Search for the cell housing the specified text and yield its [X, Y] center coordinate. 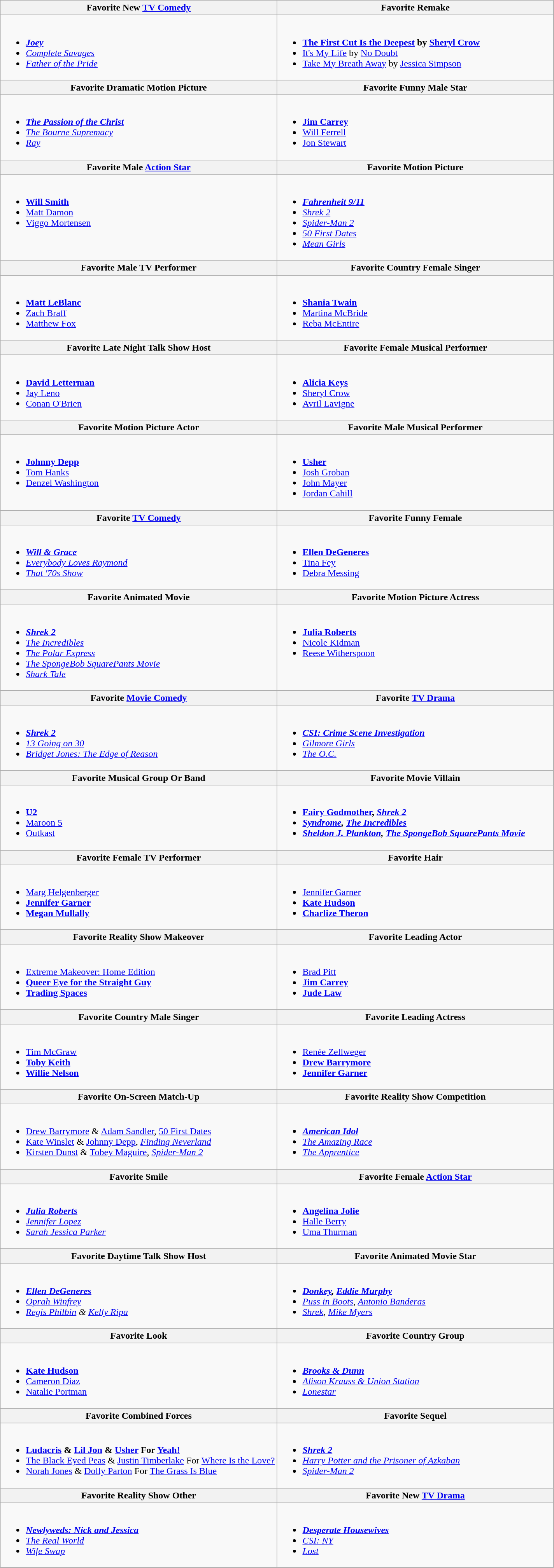
Favorite Male Action Star [138, 167]
Johnny DeppTom HanksDenzel Washington [138, 472]
Favorite Female Action Star [415, 1177]
Favorite New TV Drama [415, 1495]
The First Cut Is the Deepest by Sheryl CrowIt's My Life by No DoubtTake My Breath Away by Jessica Simpson [415, 47]
Favorite Movie Villain [415, 778]
Favorite Leading Actress [415, 1017]
Shrek 213 Going on 30Bridget Jones: The Edge of Reason [138, 738]
Will SmithMatt DamonViggo Mortensen [138, 218]
David LettermanJay LenoConan O'Brien [138, 387]
Will & GraceEverybody Loves RaymondThat '70s Show [138, 557]
Shania TwainMartina McBrideReba McEntire [415, 308]
Favorite Motion Picture Actress [415, 597]
Matt LeBlancZach BraffMatthew Fox [138, 308]
Favorite Hair [415, 857]
Favorite Dramatic Motion Picture [138, 87]
The Passion of the ChristThe Bourne SupremacyRay [138, 127]
Fahrenheit 9/11Shrek 2Spider-Man 250 First DatesMean Girls [415, 218]
Desperate HousewivesCSI: NYLost [415, 1535]
Favorite Movie Comedy [138, 698]
Favorite Remake [415, 8]
Jim CarreyWill FerrellJon Stewart [415, 127]
Favorite Funny Female [415, 517]
Favorite Country Female Singer [415, 268]
Julia RobertsJennifer LopezSarah Jessica Parker [138, 1217]
Marg HelgenbergerJennifer GarnerMegan Mullally [138, 897]
Donkey, Eddie MurphyPuss in Boots, Antonio BanderasShrek, Mike Myers [415, 1296]
Favorite Reality Show Makeover [138, 937]
Ellen DeGeneresOprah WinfreyRegis Philbin & Kelly Ripa [138, 1296]
Favorite Animated Movie Star [415, 1256]
Favorite Motion Picture Actor [138, 427]
Favorite TV Comedy [138, 517]
Angelina JolieHalle BerryUma Thurman [415, 1217]
Favorite Female TV Performer [138, 857]
CSI: Crime Scene InvestigationGilmore GirlsThe O.C. [415, 738]
Favorite Male Musical Performer [415, 427]
Favorite Animated Movie [138, 597]
Brad PittJim CarreyJude Law [415, 977]
Favorite On-Screen Match-Up [138, 1097]
Favorite Reality Show Competition [415, 1097]
Favorite Combined Forces [138, 1416]
Favorite Musical Group Or Band [138, 778]
Julia RobertsNicole KidmanReese Witherspoon [415, 648]
Favorite Motion Picture [415, 167]
Ellen DeGeneresTina FeyDebra Messing [415, 557]
Shrek 2The IncrediblesThe Polar ExpressThe SpongeBob SquarePants MovieShark Tale [138, 648]
Brooks & DunnAlison Krauss & Union StationLonestar [415, 1376]
Tim McGrawToby KeithWillie Nelson [138, 1056]
Alicia KeysSheryl CrowAvril Lavigne [415, 387]
Favorite Late Night Talk Show Host [138, 347]
Favorite TV Drama [415, 698]
Renée ZellwegerDrew BarrymoreJennifer Garner [415, 1056]
Extreme Makeover: Home EditionQueer Eye for the Straight GuyTrading Spaces [138, 977]
Favorite Female Musical Performer [415, 347]
Jennifer GarnerKate HudsonCharlize Theron [415, 897]
Favorite Reality Show Other [138, 1495]
Favorite Smile [138, 1177]
Favorite Male TV Performer [138, 268]
Fairy Godmother, Shrek 2Syndrome, The IncrediblesSheldon J. Plankton, The SpongeBob SquarePants Movie [415, 818]
Favorite Country Group [415, 1336]
Kate HudsonCameron DiazNatalie Portman [138, 1376]
Favorite Look [138, 1336]
Favorite Leading Actor [415, 937]
U2Maroon 5Outkast [138, 818]
Newlyweds: Nick and JessicaThe Real WorldWife Swap [138, 1535]
UsherJosh GrobanJohn MayerJordan Cahill [415, 472]
Favorite Sequel [415, 1416]
Favorite Funny Male Star [415, 87]
Favorite Country Male Singer [138, 1017]
Ludacris & Lil Jon & Usher For Yeah!The Black Eyed Peas & Justin Timberlake For Where Is the Love?Norah Jones & Dolly Parton For The Grass Is Blue [138, 1455]
American IdolThe Amazing RaceThe Apprentice [415, 1137]
Favorite New TV Comedy [138, 8]
Favorite Daytime Talk Show Host [138, 1256]
Drew Barrymore & Adam Sandler, 50 First DatesKate Winslet & Johnny Depp, Finding NeverlandKirsten Dunst & Tobey Maguire, Spider-Man 2 [138, 1137]
Shrek 2Harry Potter and the Prisoner of AzkabanSpider-Man 2 [415, 1455]
JoeyComplete SavagesFather of the Pride [138, 47]
